Locate the cell with the specified text and output its (X, Y) center coordinate. 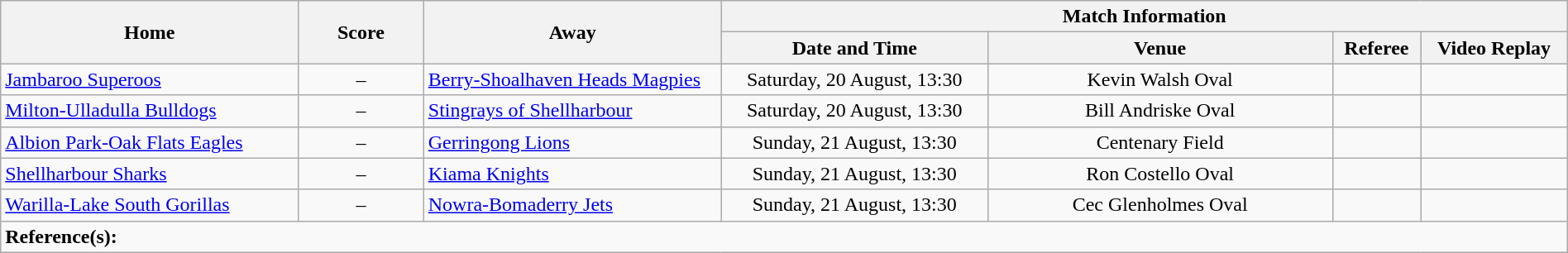
Warilla-Lake South Gorillas (150, 205)
Home (150, 32)
Match Information (1145, 17)
Reference(s): (784, 236)
Venue (1159, 48)
Kevin Walsh Oval (1159, 79)
Away (572, 32)
Milton-Ulladulla Bulldogs (150, 111)
Albion Park-Oak Flats Eagles (150, 142)
Stingrays of Shellharbour (572, 111)
Bill Andriske Oval (1159, 111)
Video Replay (1494, 48)
Shellharbour Sharks (150, 174)
Gerringong Lions (572, 142)
Jambaroo Superoos (150, 79)
Score (361, 32)
Nowra-Bomaderry Jets (572, 205)
Centenary Field (1159, 142)
Date and Time (854, 48)
Berry-Shoalhaven Heads Magpies (572, 79)
Referee (1376, 48)
Cec Glenholmes Oval (1159, 205)
Ron Costello Oval (1159, 174)
Kiama Knights (572, 174)
